Scan for the cell matching the given text and deliver its (x, y) coordinate at center. 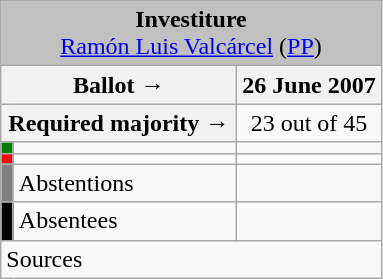
Absentees (125, 221)
Required majority → (119, 123)
23 out of 45 (309, 123)
26 June 2007 (309, 85)
Sources (191, 259)
Abstentions (125, 183)
InvestitureRamón Luis Valcárcel (PP) (191, 34)
Ballot → (119, 85)
